Return the (x, y) coordinate for the center point of the cell that contains the specified text.  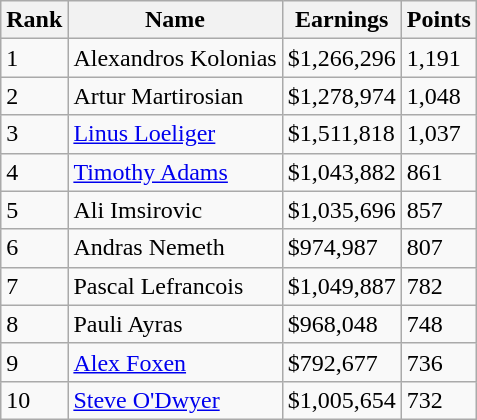
6 (34, 248)
$792,677 (342, 362)
736 (438, 362)
Artur Martirosian (175, 96)
857 (438, 210)
Rank (34, 20)
5 (34, 210)
2 (34, 96)
$974,987 (342, 248)
Andras Nemeth (175, 248)
10 (34, 400)
9 (34, 362)
$1,005,654 (342, 400)
748 (438, 324)
Ali Imsirovic (175, 210)
Earnings (342, 20)
4 (34, 172)
Pascal Lefrancois (175, 286)
Alex Foxen (175, 362)
$1,049,887 (342, 286)
$1,511,818 (342, 134)
$1,043,882 (342, 172)
Points (438, 20)
$1,035,696 (342, 210)
Steve O'Dwyer (175, 400)
1,191 (438, 58)
732 (438, 400)
$1,278,974 (342, 96)
$1,266,296 (342, 58)
807 (438, 248)
8 (34, 324)
1,037 (438, 134)
Timothy Adams (175, 172)
$968,048 (342, 324)
Pauli Ayras (175, 324)
Alexandros Kolonias (175, 58)
Name (175, 20)
861 (438, 172)
3 (34, 134)
Linus Loeliger (175, 134)
1 (34, 58)
782 (438, 286)
7 (34, 286)
1,048 (438, 96)
